Identify which cell holds the provided text, then report its [X, Y] central coordinate. 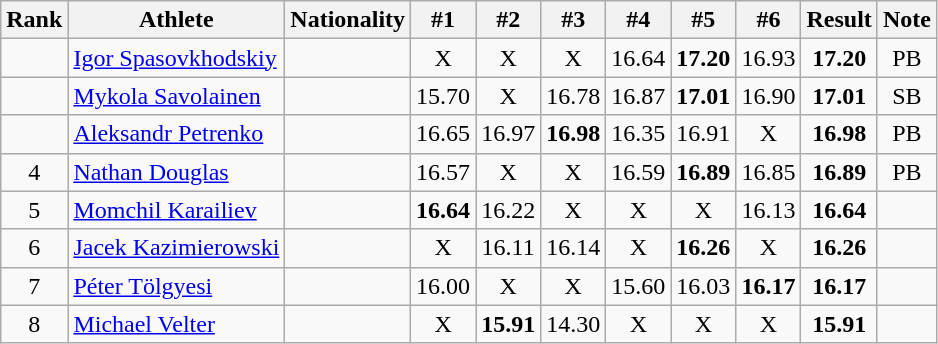
16.90 [768, 96]
16.00 [444, 286]
#3 [574, 20]
16.87 [638, 96]
15.70 [444, 96]
16.85 [768, 172]
16.78 [574, 96]
Jacek Kazimierowski [176, 248]
6 [34, 248]
5 [34, 210]
Aleksandr Petrenko [176, 134]
16.03 [704, 286]
16.93 [768, 58]
#1 [444, 20]
SB [906, 96]
7 [34, 286]
14.30 [574, 324]
4 [34, 172]
Michael Velter [176, 324]
Igor Spasovkhodskiy [176, 58]
Note [906, 20]
16.35 [638, 134]
#5 [704, 20]
16.57 [444, 172]
16.97 [508, 134]
16.13 [768, 210]
Rank [34, 20]
#4 [638, 20]
8 [34, 324]
16.59 [638, 172]
Péter Tölgyesi [176, 286]
15.60 [638, 286]
16.65 [444, 134]
Athlete [176, 20]
16.22 [508, 210]
16.14 [574, 248]
Momchil Karailiev [176, 210]
Result [839, 20]
#2 [508, 20]
Nationality [348, 20]
16.11 [508, 248]
#6 [768, 20]
Mykola Savolainen [176, 96]
Nathan Douglas [176, 172]
16.91 [704, 134]
